Scan for the cell matching the given text and deliver its (x, y) coordinate at center. 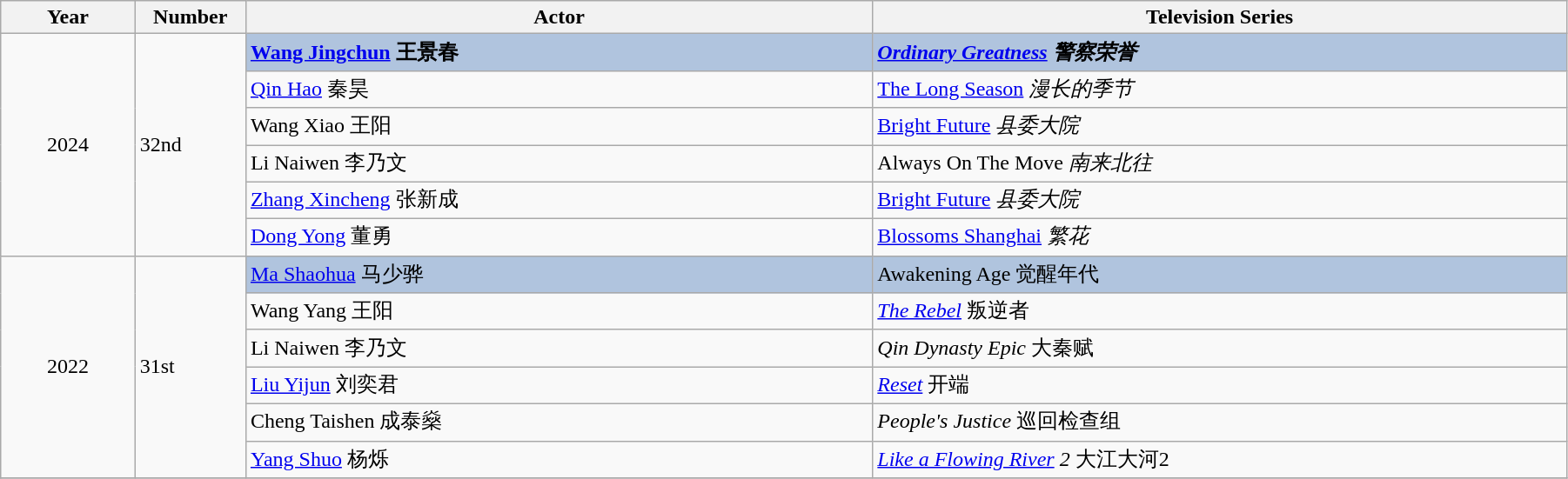
Cheng Taishen 成泰燊 (559, 422)
Always On The Move 南来北往 (1220, 163)
Like a Flowing River 2 大江大河2 (1220, 459)
The Rebel 叛逆者 (1220, 311)
Ma Shaohua 马少骅 (559, 275)
31st (190, 367)
32nd (190, 144)
Ordinary Greatness 警察荣誉 (1220, 52)
Dong Yong 董勇 (559, 238)
Zhang Xincheng 张新成 (559, 200)
Wang Jingchun 王景春 (559, 52)
2022 (68, 367)
Wang Xiao 王阳 (559, 127)
Awakening Age 觉醒年代 (1220, 275)
Liu Yijun 刘奕君 (559, 386)
Number (190, 17)
Actor (559, 17)
Blossoms Shanghai 繁花 (1220, 238)
Qin Hao 秦昊 (559, 89)
People's Justice 巡回检查组 (1220, 422)
Reset 开端 (1220, 386)
The Long Season 漫长的季节 (1220, 89)
Year (68, 17)
Yang Shuo 杨烁 (559, 459)
Wang Yang 王阳 (559, 311)
Television Series (1220, 17)
Qin Dynasty Epic 大秦赋 (1220, 348)
2024 (68, 144)
